Return the [x, y] coordinate for the center point of the cell that contains the specified text.  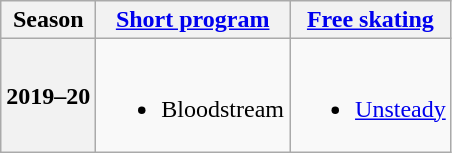
Free skating [371, 20]
Bloodstream [193, 96]
2019–20 [48, 96]
Unsteady [371, 96]
Season [48, 20]
Short program [193, 20]
